Scan for the cell matching the given text and deliver its [x, y] coordinate at center. 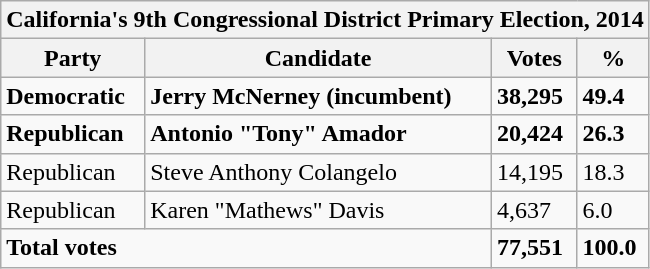
Candidate [318, 58]
20,424 [534, 134]
Total votes [246, 248]
Democratic [73, 96]
Karen "Mathews" Davis [318, 210]
% [613, 58]
Jerry McNerney (incumbent) [318, 96]
18.3 [613, 172]
100.0 [613, 248]
14,195 [534, 172]
Steve Anthony Colangelo [318, 172]
6.0 [613, 210]
Votes [534, 58]
California's 9th Congressional District Primary Election, 2014 [326, 20]
Party [73, 58]
4,637 [534, 210]
77,551 [534, 248]
38,295 [534, 96]
49.4 [613, 96]
Antonio "Tony" Amador [318, 134]
26.3 [613, 134]
